Return [x, y] of the center of cell containing provided text 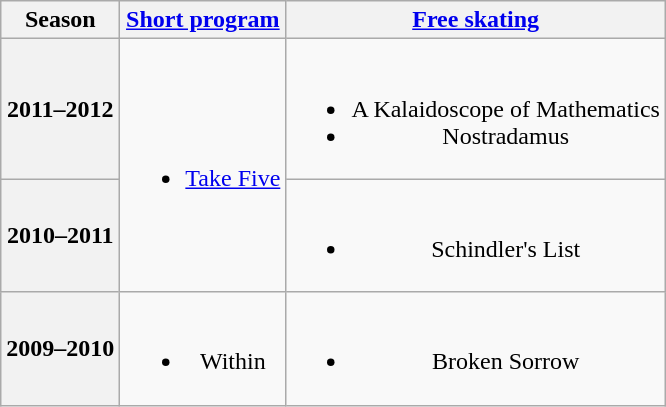
Within [203, 348]
Take Five [203, 166]
2009–2010 [60, 348]
Free skating [476, 20]
Season [60, 20]
Schindler's List [476, 236]
A Kalaidoscope of Mathematics Nostradamus [476, 109]
Broken Sorrow [476, 348]
Short program [203, 20]
2011–2012 [60, 109]
2010–2011 [60, 236]
